From the cell containing the given text, extract its center point as [X, Y] coordinate. 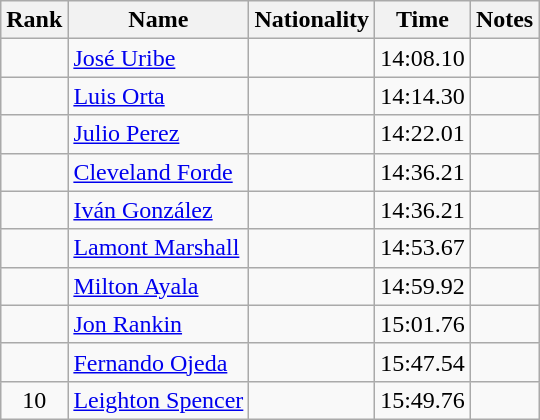
Jon Rankin [158, 324]
Iván González [158, 210]
14:14.30 [423, 96]
14:59.92 [423, 286]
Cleveland Forde [158, 172]
Lamont Marshall [158, 248]
15:49.76 [423, 400]
Name [158, 20]
Time [423, 20]
Milton Ayala [158, 286]
14:08.10 [423, 58]
Julio Perez [158, 134]
Notes [504, 20]
José Uribe [158, 58]
Rank [34, 20]
15:47.54 [423, 362]
Leighton Spencer [158, 400]
10 [34, 400]
15:01.76 [423, 324]
Nationality [312, 20]
14:22.01 [423, 134]
Fernando Ojeda [158, 362]
14:53.67 [423, 248]
Luis Orta [158, 96]
